For the text-containing cell, return its midpoint in (X, Y) coordinate format. 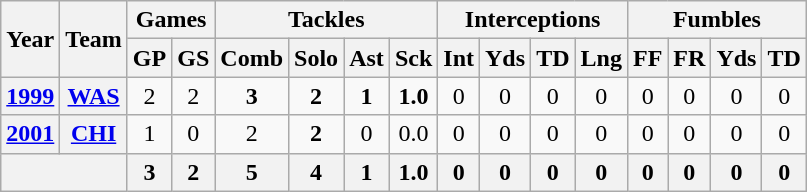
Games (170, 20)
FF (647, 58)
Comb (252, 58)
Interceptions (533, 20)
Team (94, 39)
Ast (367, 58)
Fumbles (716, 20)
WAS (94, 96)
Solo (316, 58)
2001 (30, 134)
Lng (601, 58)
5 (252, 172)
CHI (94, 134)
1999 (30, 96)
GP (149, 58)
GS (194, 58)
Tackles (326, 20)
4 (316, 172)
Year (30, 39)
FR (690, 58)
Int (459, 58)
0.0 (413, 134)
Sck (413, 58)
